From the cell containing the given text, extract its center point as [x, y] coordinate. 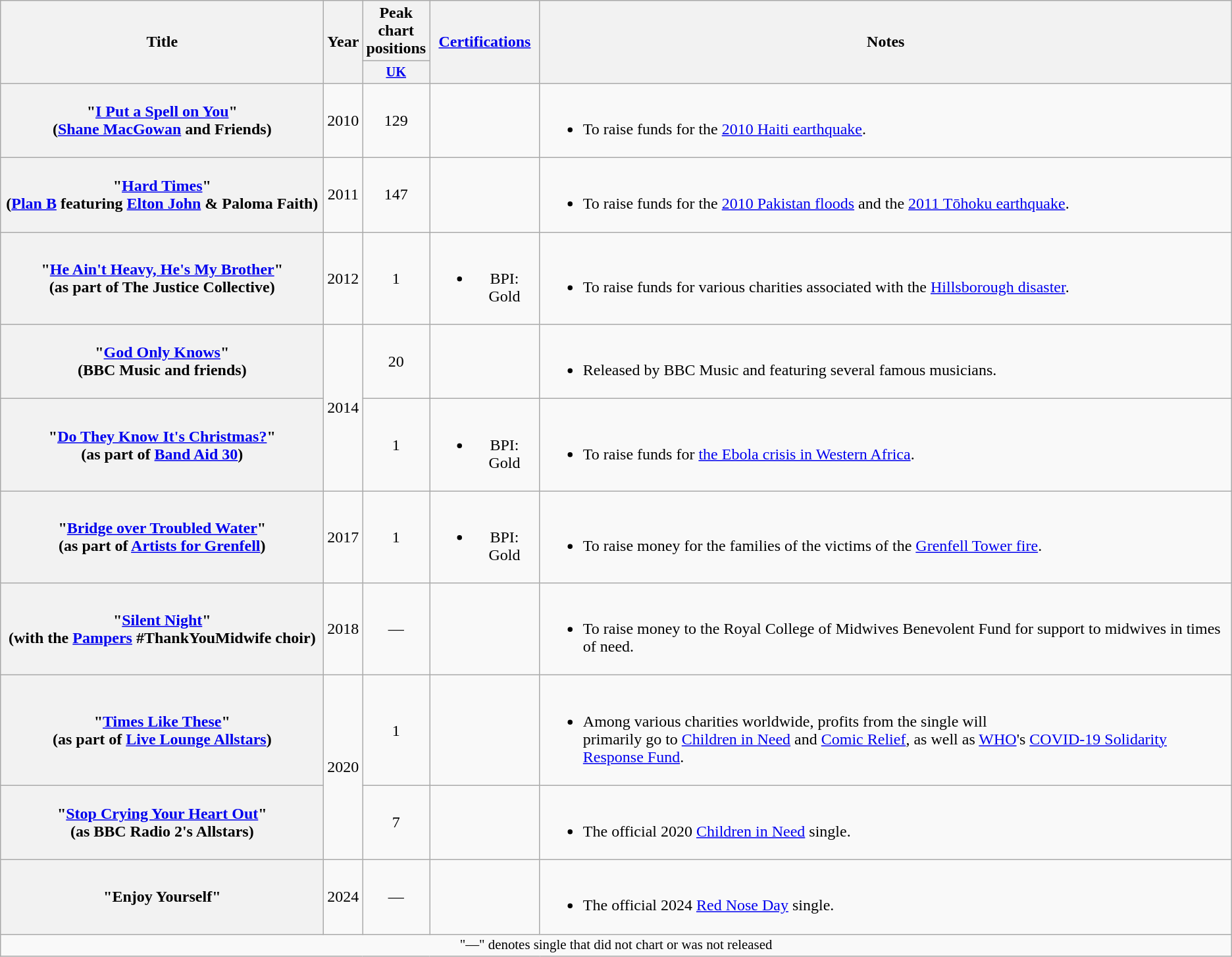
Released by BBC Music and featuring several famous musicians. [886, 362]
To raise funds for various charities associated with the Hillsborough disaster. [886, 278]
"Times Like These"(as part of Live Lounge Allstars) [162, 731]
2018 [344, 629]
To raise money to the Royal College of Midwives Benevolent Fund for support to midwives in times of need. [886, 629]
Title [162, 42]
"Silent Night"(with the Pampers #ThankYouMidwife choir) [162, 629]
The official 2024 Red Nose Day single. [886, 896]
"Do They Know It's Christmas?"(as part of Band Aid 30) [162, 445]
Notes [886, 42]
The official 2020 Children in Need single. [886, 823]
To raise funds for the 2010 Haiti earthquake. [886, 120]
2012 [344, 278]
2011 [344, 195]
UK [396, 72]
Certifications [485, 42]
2010 [344, 120]
"Stop Crying Your Heart Out"(as BBC Radio 2's Allstars) [162, 823]
"Bridge over Troubled Water"(as part of Artists for Grenfell) [162, 537]
"God Only Knows"(BBC Music and friends) [162, 362]
To raise money for the families of the victims of the Grenfell Tower fire. [886, 537]
"Enjoy Yourself" [162, 896]
Year [344, 42]
20 [396, 362]
2020 [344, 767]
7 [396, 823]
129 [396, 120]
2017 [344, 537]
To raise funds for the 2010 Pakistan floods and the 2011 Tōhoku earthquake. [886, 195]
"—" denotes single that did not chart or was not released [616, 945]
"He Ain't Heavy, He's My Brother"(as part of The Justice Collective) [162, 278]
2024 [344, 896]
"Hard Times"(Plan B featuring Elton John & Paloma Faith) [162, 195]
2014 [344, 408]
"I Put a Spell on You"(Shane MacGowan and Friends) [162, 120]
147 [396, 195]
Peak chart positions [396, 31]
To raise funds for the Ebola crisis in Western Africa. [886, 445]
